Return the [X, Y] coordinate for the center point of the cell that contains the specified text.  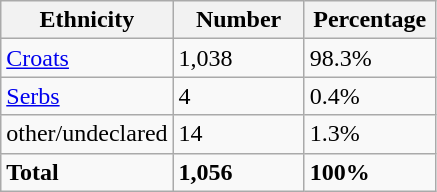
98.3% [370, 58]
1,038 [238, 58]
Total [87, 172]
1,056 [238, 172]
4 [238, 96]
0.4% [370, 96]
Serbs [87, 96]
Percentage [370, 20]
100% [370, 172]
Number [238, 20]
other/undeclared [87, 134]
1.3% [370, 134]
Ethnicity [87, 20]
Croats [87, 58]
14 [238, 134]
